Scan for the cell matching the given text and deliver its [X, Y] coordinate at center. 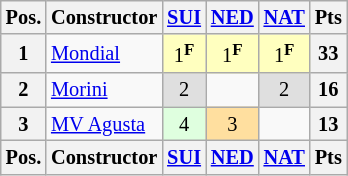
4 [184, 124]
MV Agusta [104, 124]
1 [24, 54]
Morini [104, 90]
13 [328, 124]
33 [328, 54]
16 [328, 90]
Mondial [104, 54]
